Scan for the cell matching the given text and deliver its [x, y] coordinate at center. 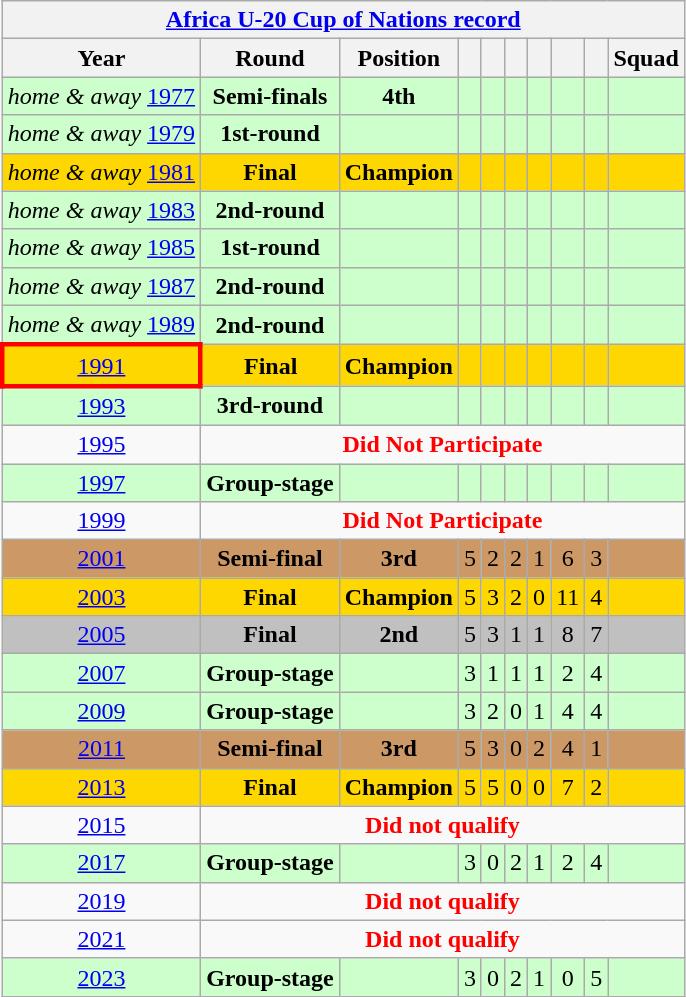
home & away 1977 [101, 96]
2003 [101, 597]
2013 [101, 787]
6 [568, 559]
1991 [101, 366]
2023 [101, 977]
2nd [398, 635]
2001 [101, 559]
home & away 1981 [101, 172]
Year [101, 58]
home & away 1983 [101, 210]
home & away 1989 [101, 325]
home & away 1979 [101, 134]
11 [568, 597]
8 [568, 635]
1995 [101, 444]
3rd-round [270, 406]
2005 [101, 635]
1999 [101, 521]
2007 [101, 673]
home & away 1985 [101, 248]
4th [398, 96]
home & away 1987 [101, 286]
2019 [101, 901]
1997 [101, 483]
2017 [101, 863]
Semi-finals [270, 96]
2009 [101, 711]
Round [270, 58]
Position [398, 58]
2021 [101, 939]
1993 [101, 406]
2011 [101, 749]
Africa U-20 Cup of Nations record [343, 20]
2015 [101, 825]
Squad [646, 58]
